Return (x, y) of the center of cell containing provided text 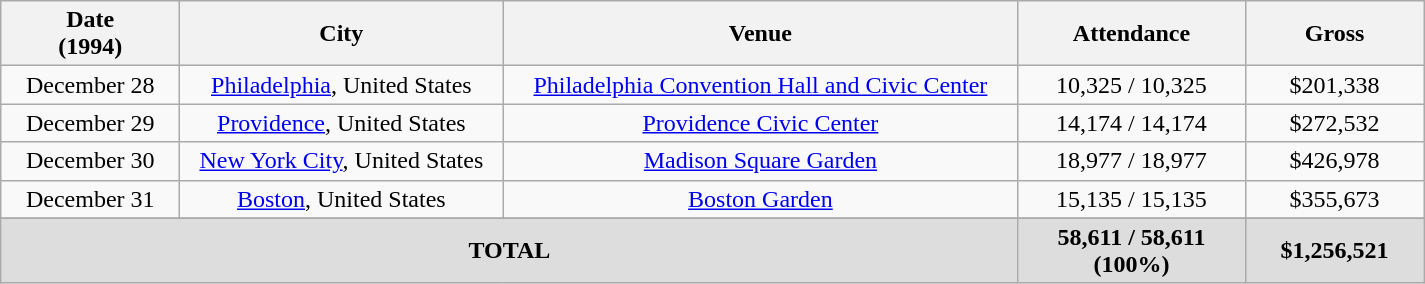
City (342, 34)
$1,256,521 (1334, 250)
$272,532 (1334, 123)
Venue (760, 34)
Date(1994) (90, 34)
58,611 / 58,611 (100%) (1132, 250)
18,977 / 18,977 (1132, 161)
New York City, United States (342, 161)
Boston Garden (760, 199)
December 28 (90, 85)
December 30 (90, 161)
December 29 (90, 123)
Providence Civic Center (760, 123)
TOTAL (510, 250)
$201,338 (1334, 85)
Madison Square Garden (760, 161)
$355,673 (1334, 199)
Boston, United States (342, 199)
Gross (1334, 34)
Philadelphia, United States (342, 85)
Attendance (1132, 34)
Philadelphia Convention Hall and Civic Center (760, 85)
14,174 / 14,174 (1132, 123)
Providence, United States (342, 123)
15,135 / 15,135 (1132, 199)
10,325 / 10,325 (1132, 85)
December 31 (90, 199)
$426,978 (1334, 161)
